Scan for the cell matching the given text and deliver its (X, Y) coordinate at center. 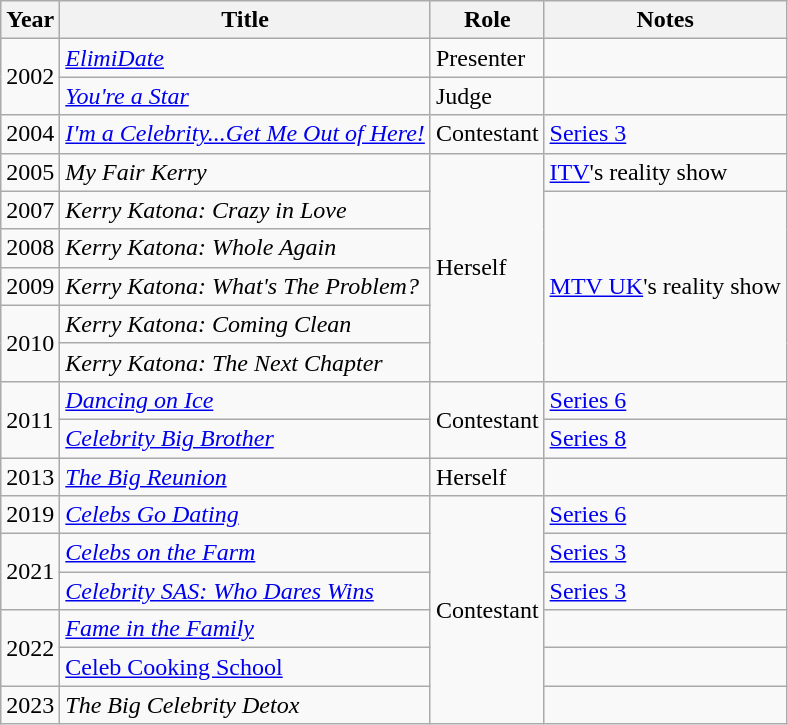
2022 (30, 648)
Celebrity SAS: Who Dares Wins (246, 591)
2005 (30, 172)
ElimiDate (246, 58)
2010 (30, 343)
Celebrity Big Brother (246, 438)
Year (30, 20)
Judge (487, 96)
Kerry Katona: Coming Clean (246, 324)
Title (246, 20)
Kerry Katona: Whole Again (246, 248)
The Big Celebrity Detox (246, 705)
Celeb Cooking School (246, 667)
Role (487, 20)
Series 8 (665, 438)
Presenter (487, 58)
Kerry Katona: What's The Problem? (246, 286)
2004 (30, 134)
Celebs on the Farm (246, 553)
MTV UK's reality show (665, 286)
Kerry Katona: The Next Chapter (246, 362)
2002 (30, 77)
2019 (30, 515)
The Big Reunion (246, 477)
You're a Star (246, 96)
2008 (30, 248)
2023 (30, 705)
2011 (30, 419)
Kerry Katona: Crazy in Love (246, 210)
2009 (30, 286)
2013 (30, 477)
Fame in the Family (246, 629)
2021 (30, 572)
Celebs Go Dating (246, 515)
My Fair Kerry (246, 172)
I'm a Celebrity...Get Me Out of Here! (246, 134)
Notes (665, 20)
ITV's reality show (665, 172)
2007 (30, 210)
Dancing on Ice (246, 400)
